Provide the (X, Y) coordinate of the cell's center where the given text is located.  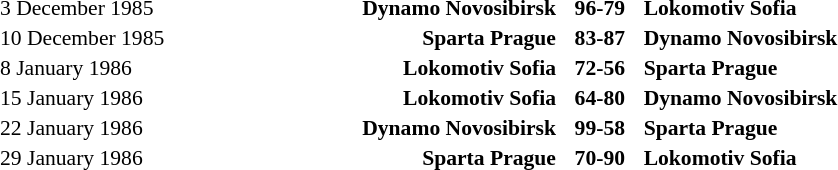
Dynamo Novosibirsk (406, 128)
83-87 (600, 38)
72-56 (600, 68)
Sparta Prague (406, 38)
99-58 (600, 128)
64-80 (600, 98)
